Return (X, Y) of the center of cell containing provided text 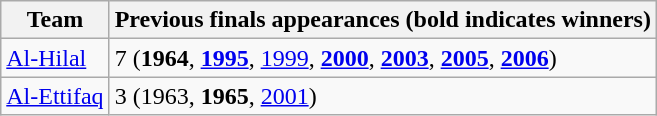
7 (1964, 1995, 1999, 2000, 2003, 2005, 2006) (382, 58)
Team (55, 20)
Previous finals appearances (bold indicates winners) (382, 20)
Al-Hilal (55, 58)
Al-Ettifaq (55, 96)
3 (1963, 1965, 2001) (382, 96)
